Identify which cell holds the provided text, then report its [X, Y] central coordinate. 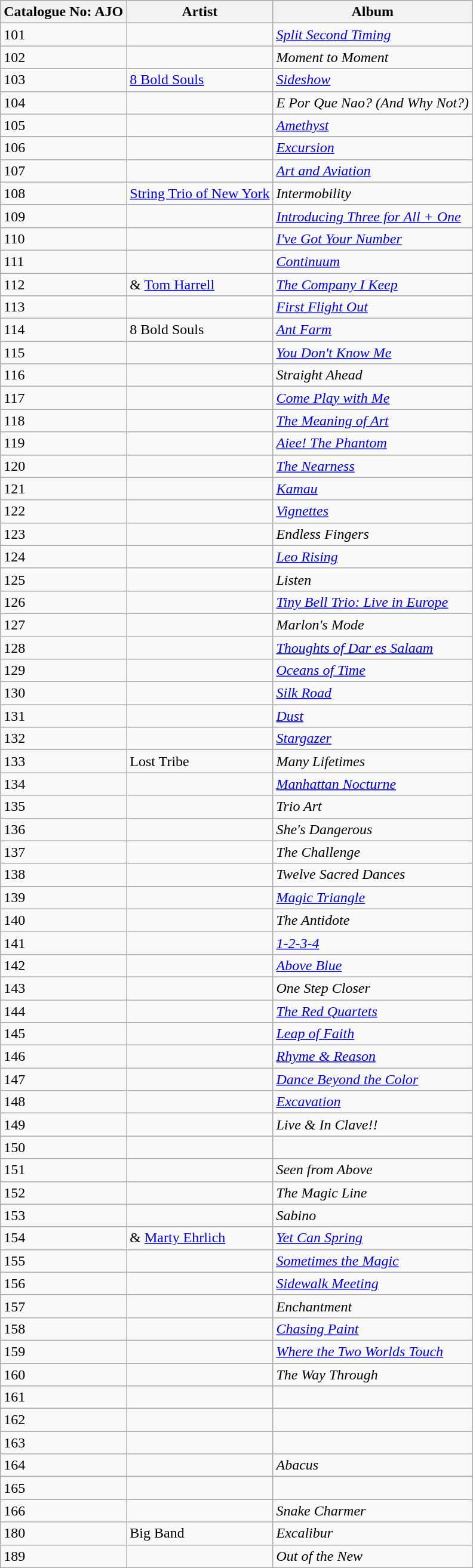
Come Play with Me [373, 398]
Leo Rising [373, 557]
First Flight Out [373, 307]
128 [63, 647]
107 [63, 171]
Oceans of Time [373, 671]
152 [63, 1193]
Art and Aviation [373, 171]
131 [63, 716]
158 [63, 1329]
157 [63, 1306]
116 [63, 375]
115 [63, 353]
Enchantment [373, 1306]
147 [63, 1079]
Endless Fingers [373, 534]
The Meaning of Art [373, 421]
Manhattan Nocturne [373, 784]
Ant Farm [373, 330]
Big Band [199, 1533]
Lost Tribe [199, 761]
Live & In Clave!! [373, 1125]
124 [63, 557]
140 [63, 920]
& Tom Harrell [199, 285]
I've Got Your Number [373, 239]
String Trio of New York [199, 193]
132 [63, 739]
Catalogue No: AJO [63, 12]
The Magic Line [373, 1193]
Sideshow [373, 80]
151 [63, 1170]
110 [63, 239]
Where the Two Worlds Touch [373, 1351]
Moment to Moment [373, 57]
102 [63, 57]
& Marty Ehrlich [199, 1238]
Album [373, 12]
165 [63, 1488]
112 [63, 285]
Introducing Three for All + One [373, 216]
Above Blue [373, 965]
154 [63, 1238]
159 [63, 1351]
143 [63, 988]
155 [63, 1261]
Sometimes the Magic [373, 1261]
The Way Through [373, 1374]
You Don't Know Me [373, 353]
125 [63, 579]
Sidewalk Meeting [373, 1283]
164 [63, 1465]
Aiee! The Phantom [373, 443]
Listen [373, 579]
133 [63, 761]
The Nearness [373, 466]
123 [63, 534]
Sabino [373, 1215]
Marlon's Mode [373, 625]
127 [63, 625]
Intermobility [373, 193]
120 [63, 466]
104 [63, 103]
180 [63, 1533]
150 [63, 1147]
106 [63, 148]
137 [63, 852]
She's Dangerous [373, 829]
153 [63, 1215]
161 [63, 1397]
Artist [199, 12]
113 [63, 307]
Kamau [373, 489]
145 [63, 1034]
The Company I Keep [373, 285]
126 [63, 602]
122 [63, 511]
149 [63, 1125]
Dust [373, 716]
111 [63, 261]
108 [63, 193]
Excavation [373, 1102]
Leap of Faith [373, 1034]
Excursion [373, 148]
163 [63, 1443]
142 [63, 965]
Tiny Bell Trio: Live in Europe [373, 602]
Seen from Above [373, 1170]
129 [63, 671]
Continuum [373, 261]
121 [63, 489]
160 [63, 1374]
134 [63, 784]
The Red Quartets [373, 1011]
Straight Ahead [373, 375]
1-2-3-4 [373, 943]
The Challenge [373, 852]
189 [63, 1556]
Excalibur [373, 1533]
Many Lifetimes [373, 761]
E Por Que Nao? (And Why Not?) [373, 103]
Vignettes [373, 511]
Chasing Paint [373, 1329]
Split Second Timing [373, 35]
Trio Art [373, 807]
Thoughts of Dar es Salaam [373, 647]
Snake Charmer [373, 1511]
Stargazer [373, 739]
Rhyme & Reason [373, 1057]
Magic Triangle [373, 897]
130 [63, 693]
114 [63, 330]
148 [63, 1102]
156 [63, 1283]
Abacus [373, 1465]
117 [63, 398]
Yet Can Spring [373, 1238]
Out of the New [373, 1556]
146 [63, 1057]
118 [63, 421]
105 [63, 125]
135 [63, 807]
Dance Beyond the Color [373, 1079]
138 [63, 875]
Twelve Sacred Dances [373, 875]
101 [63, 35]
The Antidote [373, 920]
119 [63, 443]
109 [63, 216]
136 [63, 829]
Silk Road [373, 693]
144 [63, 1011]
166 [63, 1511]
103 [63, 80]
One Step Closer [373, 988]
139 [63, 897]
Amethyst [373, 125]
162 [63, 1420]
141 [63, 943]
